Capture the cell that displays the provided text and extract its [X, Y] central coordinate. 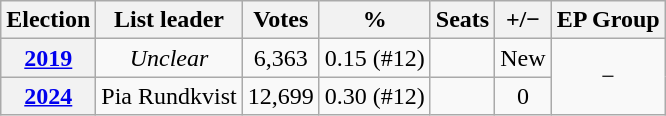
List leader [169, 20]
6,363 [280, 58]
Pia Rundkvist [169, 96]
% [374, 20]
− [608, 77]
Votes [280, 20]
Election [48, 20]
EP Group [608, 20]
New [523, 58]
0.15 (#12) [374, 58]
0 [523, 96]
2024 [48, 96]
2019 [48, 58]
+/− [523, 20]
Seats [462, 20]
Unclear [169, 58]
0.30 (#12) [374, 96]
12,699 [280, 96]
